Output the [x, y] coordinate of the center of the cell containing the given text.  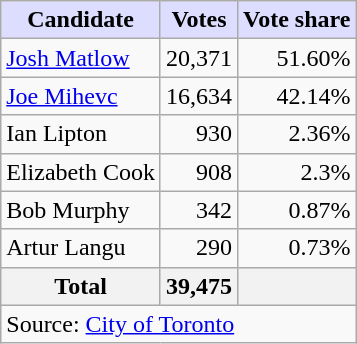
Vote share [297, 20]
16,634 [198, 96]
0.87% [297, 210]
Elizabeth Cook [81, 172]
342 [198, 210]
42.14% [297, 96]
Votes [198, 20]
Artur Langu [81, 248]
39,475 [198, 286]
Josh Matlow [81, 58]
Joe Mihevc [81, 96]
908 [198, 172]
2.36% [297, 134]
Candidate [81, 20]
Total [81, 286]
Bob Murphy [81, 210]
51.60% [297, 58]
930 [198, 134]
Ian Lipton [81, 134]
Source: City of Toronto [178, 324]
2.3% [297, 172]
20,371 [198, 58]
0.73% [297, 248]
290 [198, 248]
